Return (x, y) of the center of cell containing provided text 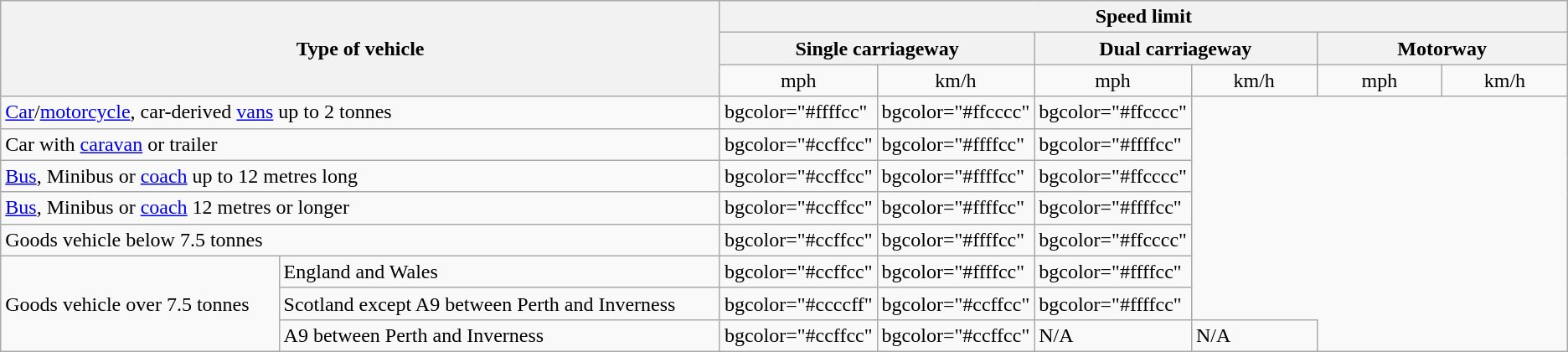
A9 between Perth and Inverness (499, 335)
Bus, Minibus or coach up to 12 metres long (360, 176)
Speed limit (1143, 17)
Car with caravan or trailer (360, 144)
bgcolor="#ccccff" (798, 303)
Dual carriageway (1176, 49)
Car/motorcycle, car-derived vans up to 2 tonnes (360, 112)
Bus, Minibus or coach 12 metres or longer (360, 208)
Single carriageway (876, 49)
Type of vehicle (360, 49)
Goods vehicle over 7.5 tonnes (140, 303)
Goods vehicle below 7.5 tonnes (360, 240)
England and Wales (499, 272)
Scotland except A9 between Perth and Inverness (499, 303)
Motorway (1442, 49)
